Detect which cell encompasses the target text, then output its [x, y] center coordinate. 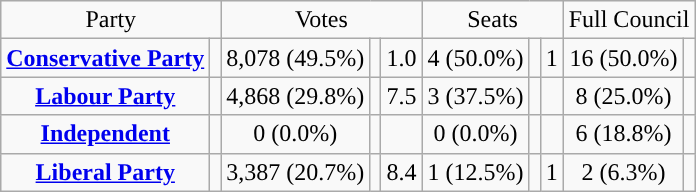
4 (50.0%) [476, 58]
6 (18.8%) [624, 134]
Independent [106, 134]
7.5 [402, 96]
4,868 (29.8%) [296, 96]
Full Council [629, 20]
8,078 (49.5%) [296, 58]
1 (12.5%) [476, 172]
2 (6.3%) [624, 172]
Votes [322, 20]
8.4 [402, 172]
Party [111, 20]
16 (50.0%) [624, 58]
Seats [492, 20]
Liberal Party [106, 172]
3 (37.5%) [476, 96]
Conservative Party [106, 58]
1.0 [402, 58]
Labour Party [106, 96]
8 (25.0%) [624, 96]
3,387 (20.7%) [296, 172]
